For the text-containing cell, return its midpoint in [x, y] coordinate format. 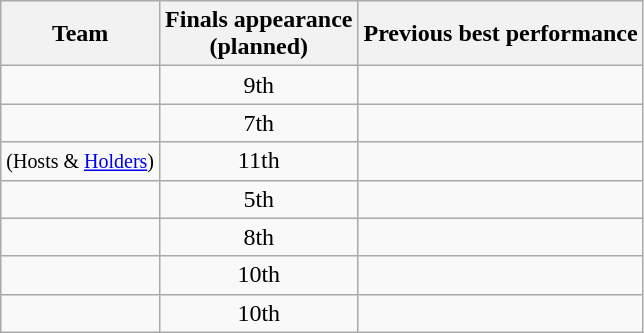
5th [259, 199]
8th [259, 237]
(Hosts & Holders) [80, 161]
Team [80, 34]
11th [259, 161]
7th [259, 123]
Finals appearance(planned) [259, 34]
9th [259, 85]
Previous best performance [500, 34]
